Extract the [X, Y] coordinate from the center of the cell holding the provided text.  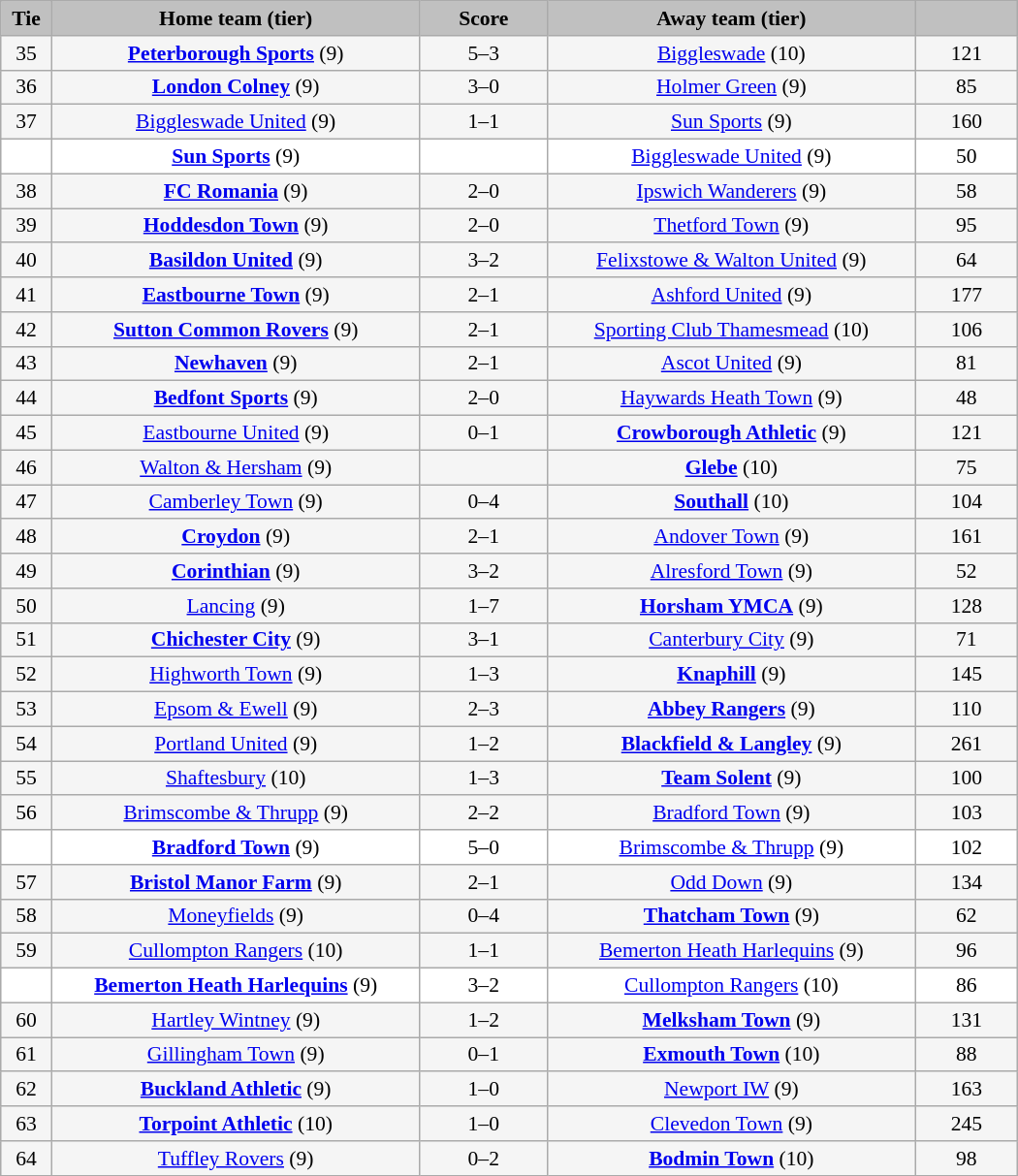
106 [966, 330]
103 [966, 813]
Portland United (9) [236, 744]
Haywards Heath Town (9) [731, 398]
163 [966, 1090]
Newport IW (9) [731, 1090]
51 [26, 640]
88 [966, 1055]
Eastbourne Town (9) [236, 295]
61 [26, 1055]
Buckland Athletic (9) [236, 1090]
96 [966, 951]
Moneyfields (9) [236, 916]
Alresford Town (9) [731, 571]
160 [966, 122]
46 [26, 467]
39 [26, 226]
134 [966, 882]
98 [966, 1159]
38 [26, 191]
2–2 [483, 813]
Knaphill (9) [731, 675]
Exmouth Town (10) [731, 1055]
Newhaven (9) [236, 364]
London Colney (9) [236, 87]
57 [26, 882]
3–1 [483, 640]
56 [26, 813]
Camberley Town (9) [236, 502]
Epsom & Ewell (9) [236, 710]
Southall (10) [731, 502]
Gillingham Town (9) [236, 1055]
55 [26, 779]
Torpoint Athletic (10) [236, 1124]
43 [26, 364]
Team Solent (9) [731, 779]
2–3 [483, 710]
42 [26, 330]
0–2 [483, 1159]
100 [966, 779]
Andover Town (9) [731, 537]
95 [966, 226]
37 [26, 122]
Walton & Hersham (9) [236, 467]
Sutton Common Rovers (9) [236, 330]
Melksham Town (9) [731, 1020]
Peterborough Sports (9) [236, 53]
63 [26, 1124]
Basildon United (9) [236, 261]
261 [966, 744]
Lancing (9) [236, 606]
Hoddesdon Town (9) [236, 226]
145 [966, 675]
Eastbourne United (9) [236, 433]
Bodmin Town (10) [731, 1159]
Score [483, 18]
128 [966, 606]
5–3 [483, 53]
Ascot United (9) [731, 364]
85 [966, 87]
245 [966, 1124]
Horsham YMCA (9) [731, 606]
44 [26, 398]
47 [26, 502]
Holmer Green (9) [731, 87]
104 [966, 502]
3–0 [483, 87]
131 [966, 1020]
Blackfield & Langley (9) [731, 744]
Sporting Club Thamesmead (10) [731, 330]
54 [26, 744]
161 [966, 537]
53 [26, 710]
Thetford Town (9) [731, 226]
Home team (tier) [236, 18]
Bristol Manor Farm (9) [236, 882]
41 [26, 295]
81 [966, 364]
177 [966, 295]
Thatcham Town (9) [731, 916]
Ipswich Wanderers (9) [731, 191]
75 [966, 467]
Tuffley Rovers (9) [236, 1159]
Tie [26, 18]
45 [26, 433]
35 [26, 53]
Clevedon Town (9) [731, 1124]
Shaftesbury (10) [236, 779]
Chichester City (9) [236, 640]
71 [966, 640]
Biggleswade (10) [731, 53]
40 [26, 261]
Hartley Wintney (9) [236, 1020]
1–7 [483, 606]
Abbey Rangers (9) [731, 710]
110 [966, 710]
Corinthian (9) [236, 571]
Croydon (9) [236, 537]
36 [26, 87]
5–0 [483, 847]
102 [966, 847]
86 [966, 986]
Odd Down (9) [731, 882]
49 [26, 571]
Felixstowe & Walton United (9) [731, 261]
Highworth Town (9) [236, 675]
Bedfont Sports (9) [236, 398]
Ashford United (9) [731, 295]
Glebe (10) [731, 467]
Away team (tier) [731, 18]
60 [26, 1020]
FC Romania (9) [236, 191]
Crowborough Athletic (9) [731, 433]
59 [26, 951]
Canterbury City (9) [731, 640]
